Pinpoint the cell where the given text exists, returning its [X, Y] midpoint coordinate. 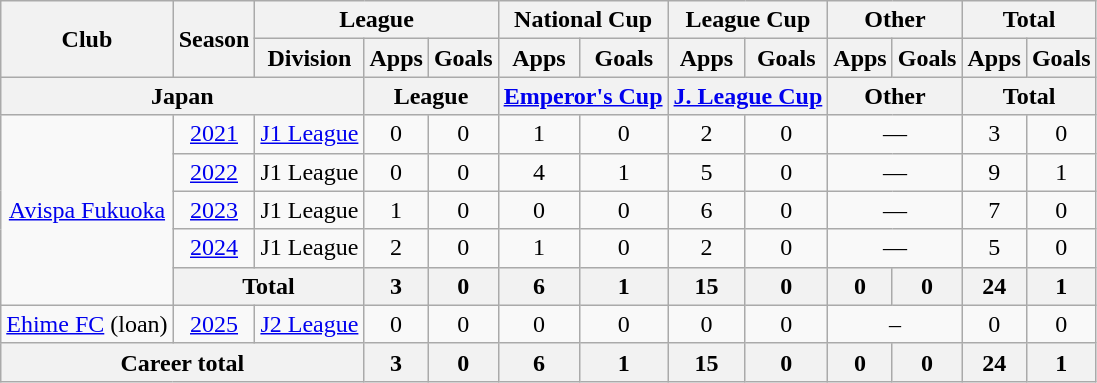
Ehime FC (loan) [87, 324]
– [895, 324]
League Cup [748, 20]
2024 [214, 248]
2023 [214, 210]
2021 [214, 134]
National Cup [583, 20]
Emperor's Cup [583, 96]
2025 [214, 324]
2022 [214, 172]
J. League Cup [748, 96]
Career total [182, 362]
4 [539, 172]
Club [87, 39]
9 [994, 172]
Japan [182, 96]
Avispa Fukuoka [87, 210]
J2 League [310, 324]
Division [310, 58]
Season [214, 39]
7 [994, 210]
